Determine the [x, y] coordinate at the center of the cell enclosing the given text.  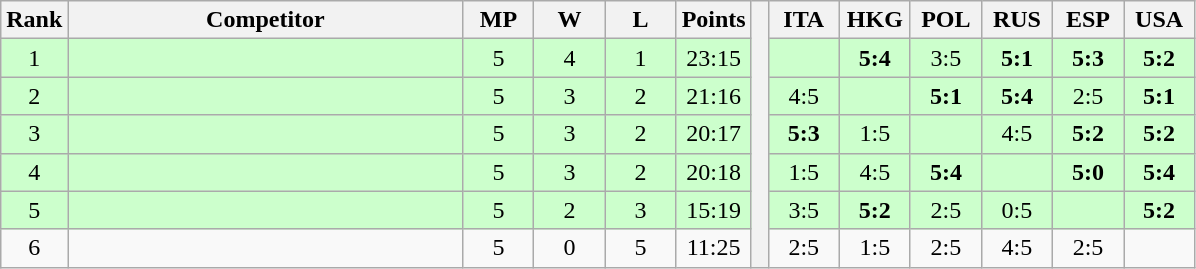
6 [34, 248]
W [570, 20]
Competitor [266, 20]
USA [1160, 20]
21:16 [714, 96]
MP [498, 20]
POL [946, 20]
HKG [874, 20]
23:15 [714, 58]
ESP [1088, 20]
0:5 [1016, 210]
ITA [804, 20]
15:19 [714, 210]
RUS [1016, 20]
0 [570, 248]
Rank [34, 20]
11:25 [714, 248]
Points [714, 20]
20:18 [714, 172]
L [640, 20]
20:17 [714, 134]
5:0 [1088, 172]
